Extract the [x, y] coordinate from the center of the cell holding the provided text.  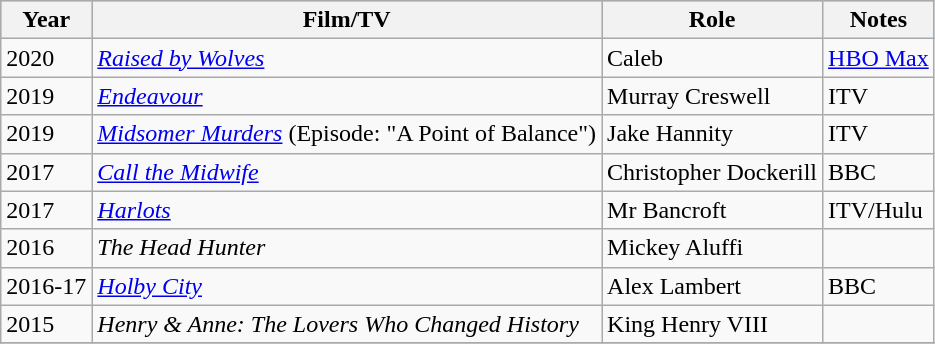
Notes [879, 20]
Role [712, 20]
ITV/Hulu [879, 210]
HBO Max [879, 58]
Harlots [347, 210]
Call the Midwife [347, 172]
Murray Creswell [712, 96]
Henry & Anne: The Lovers Who Changed History [347, 324]
Christopher Dockerill [712, 172]
Holby City [347, 286]
Year [46, 20]
Film/TV [347, 20]
King Henry VIII [712, 324]
Caleb [712, 58]
Mr Bancroft [712, 210]
2016-17 [46, 286]
Mickey Aluffi [712, 248]
2015 [46, 324]
Jake Hannity [712, 134]
Endeavour [347, 96]
2016 [46, 248]
The Head Hunter [347, 248]
Raised by Wolves [347, 58]
2020 [46, 58]
Alex Lambert [712, 286]
Midsomer Murders (Episode: "A Point of Balance") [347, 134]
